Extract the (X, Y) coordinate from the center of the cell holding the provided text.  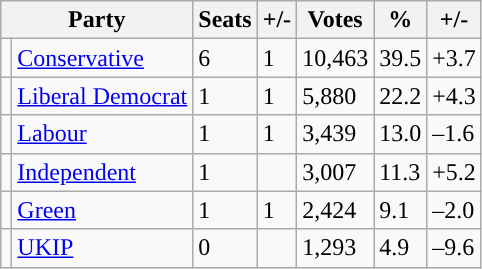
–9.6 (454, 248)
+3.7 (454, 58)
0 (225, 248)
Independent (102, 172)
UKIP (102, 248)
+5.2 (454, 172)
–1.6 (454, 134)
Liberal Democrat (102, 96)
Votes (336, 20)
–2.0 (454, 210)
10,463 (336, 58)
Seats (225, 20)
1,293 (336, 248)
+4.3 (454, 96)
22.2 (400, 96)
5,880 (336, 96)
13.0 (400, 134)
39.5 (400, 58)
3,007 (336, 172)
4.9 (400, 248)
Party (97, 20)
% (400, 20)
3,439 (336, 134)
Green (102, 210)
6 (225, 58)
Conservative (102, 58)
11.3 (400, 172)
9.1 (400, 210)
Labour (102, 134)
2,424 (336, 210)
